Extract the (x, y) coordinate from the center of the cell holding the provided text.  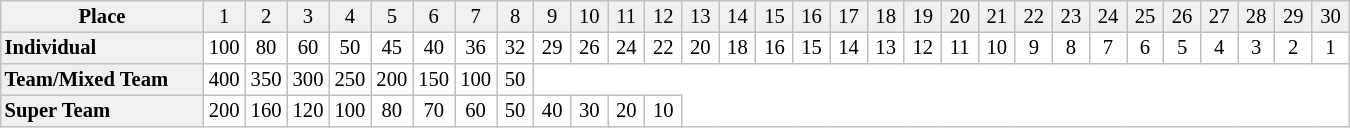
17 (848, 16)
36 (476, 48)
25 (1144, 16)
45 (392, 48)
Team/Mixed Team (102, 80)
350 (266, 80)
120 (308, 111)
160 (266, 111)
Individual (102, 48)
250 (350, 80)
32 (516, 48)
70 (434, 111)
19 (922, 16)
28 (1256, 16)
23 (1070, 16)
Super Team (102, 111)
300 (308, 80)
150 (434, 80)
27 (1220, 16)
400 (224, 80)
Place (102, 16)
21 (996, 16)
